For the text-containing cell, return its midpoint in (x, y) coordinate format. 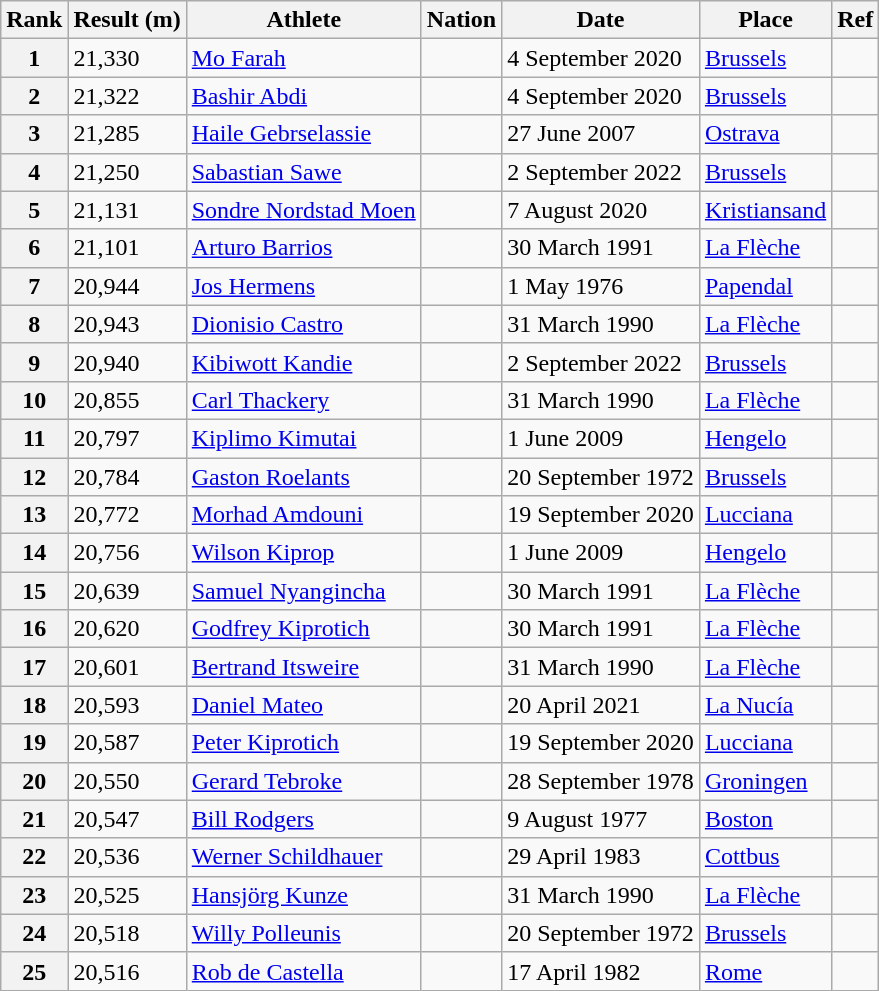
20 (34, 781)
20,797 (127, 438)
Rank (34, 20)
5 (34, 210)
20,772 (127, 515)
Bertrand Itsweire (304, 667)
Jos Hermens (304, 286)
29 April 1983 (601, 857)
20,536 (127, 857)
20,756 (127, 553)
20,855 (127, 400)
Hansjörg Kunze (304, 895)
11 (34, 438)
19 (34, 743)
20,547 (127, 819)
Werner Schildhauer (304, 857)
7 August 2020 (601, 210)
1 May 1976 (601, 286)
20,639 (127, 591)
6 (34, 248)
21,330 (127, 58)
15 (34, 591)
Groningen (765, 781)
Papendal (765, 286)
Morhad Amdouni (304, 515)
25 (34, 971)
Samuel Nyangincha (304, 591)
Athlete (304, 20)
20,593 (127, 705)
Kibiwott Kandie (304, 362)
Place (765, 20)
Bill Rodgers (304, 819)
Ostrava (765, 134)
20,516 (127, 971)
21,285 (127, 134)
17 (34, 667)
Wilson Kiprop (304, 553)
20,587 (127, 743)
Sabastian Sawe (304, 172)
8 (34, 324)
13 (34, 515)
21,131 (127, 210)
16 (34, 629)
Cottbus (765, 857)
7 (34, 286)
21 (34, 819)
20,940 (127, 362)
Gaston Roelants (304, 477)
Kiplimo Kimutai (304, 438)
Peter Kiprotich (304, 743)
Sondre Nordstad Moen (304, 210)
20,525 (127, 895)
21,322 (127, 96)
Gerard Tebroke (304, 781)
1 (34, 58)
20,601 (127, 667)
9 (34, 362)
4 (34, 172)
Carl Thackery (304, 400)
20,550 (127, 781)
21,250 (127, 172)
Rome (765, 971)
3 (34, 134)
Ref (856, 20)
20,784 (127, 477)
27 June 2007 (601, 134)
20 April 2021 (601, 705)
Kristiansand (765, 210)
Boston (765, 819)
21,101 (127, 248)
Nation (461, 20)
20,943 (127, 324)
9 August 1977 (601, 819)
23 (34, 895)
Mo Farah (304, 58)
20,944 (127, 286)
17 April 1982 (601, 971)
18 (34, 705)
Arturo Barrios (304, 248)
Willy Polleunis (304, 933)
Date (601, 20)
Daniel Mateo (304, 705)
12 (34, 477)
20,620 (127, 629)
Result (m) (127, 20)
22 (34, 857)
28 September 1978 (601, 781)
La Nucía (765, 705)
Godfrey Kiprotich (304, 629)
24 (34, 933)
14 (34, 553)
10 (34, 400)
20,518 (127, 933)
2 (34, 96)
Haile Gebrselassie (304, 134)
Bashir Abdi (304, 96)
Dionisio Castro (304, 324)
Rob de Castella (304, 971)
